Provide the (X, Y) coordinate of the cell's center where the given text is located.  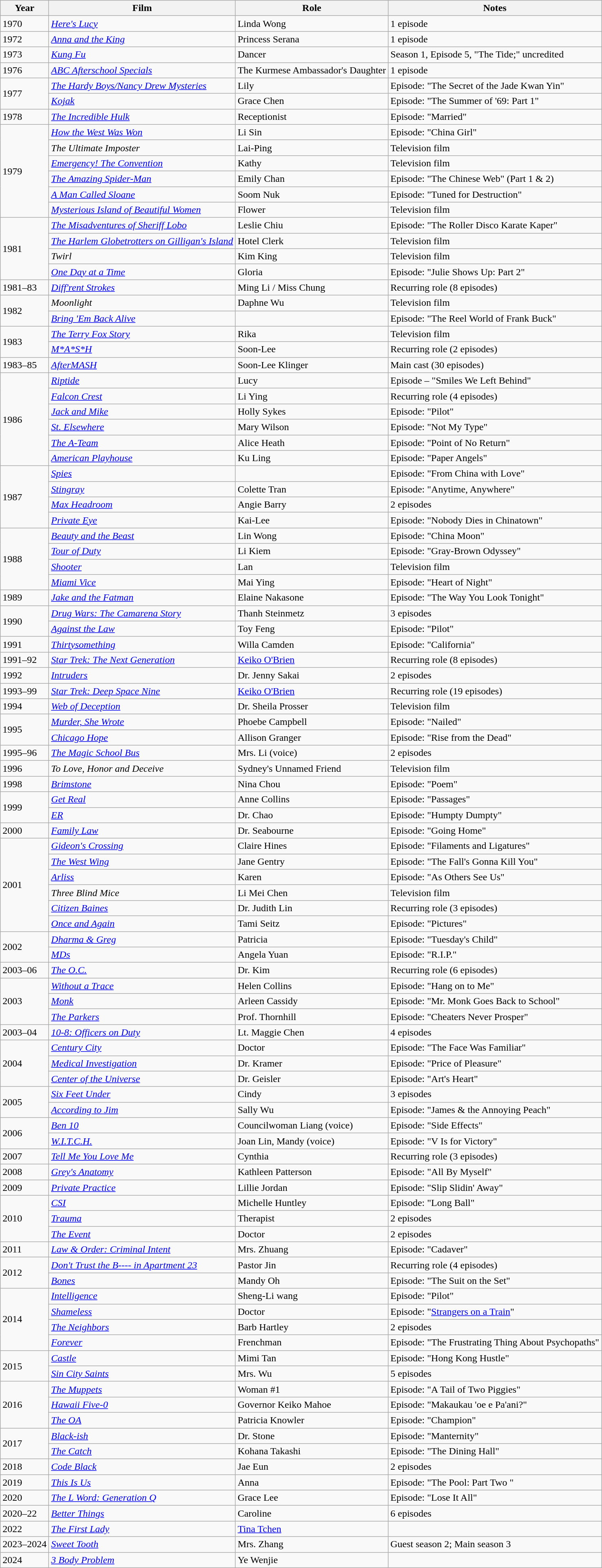
Kohana Takashi (312, 1451)
1981 (24, 249)
Lily (312, 86)
Mysterious Island of Beautiful Women (142, 210)
Li Kiem (312, 551)
1990 (24, 621)
Web of Deception (142, 707)
Li Ying (312, 396)
Get Real (142, 799)
Jane Gentry (312, 861)
Episode: "Champion" (495, 1420)
Daphne Wu (312, 303)
1979 (24, 171)
Holly Sykes (312, 411)
The Amazing Spider-Man (142, 179)
Trauma (142, 1219)
Recurring role (2 episodes) (495, 349)
Receptionist (312, 117)
1989 (24, 598)
5 episodes (495, 1374)
1987 (24, 497)
Colette Tran (312, 489)
Episode: "Manternity" (495, 1435)
Episode: "Side Effects" (495, 1125)
ABC Afterschool Specials (142, 70)
The O.C. (142, 970)
Mandy Oh (312, 1281)
1973 (24, 55)
Kathleen Patterson (312, 1172)
Main cast (30 episodes) (495, 365)
Sally Wu (312, 1110)
Bones (142, 1281)
Notes (495, 8)
Nina Chou (312, 784)
1972 (24, 39)
Phoebe Campbell (312, 722)
Episode: "Slip Slidin' Away" (495, 1188)
Castle (142, 1358)
Mrs. Zhuang (312, 1250)
Episode: "Makaukau 'oe e Pa'ani?" (495, 1405)
Max Headroom (142, 505)
Lt. Maggie Chen (312, 1032)
The Magic School Bus (142, 753)
Sheng-Li wang (312, 1296)
Li Mei Chen (312, 892)
Episode: "The Secret of the Jade Kwan Yin" (495, 86)
Kim King (312, 256)
Film (142, 8)
1991 (24, 644)
Episode: "China Moon" (495, 536)
Hawaii Five-0 (142, 1405)
1996 (24, 769)
2004 (24, 1063)
Code Black (142, 1467)
Episode: "As Others See Us" (495, 877)
To Love, Honor and Deceive (142, 769)
Tour of Duty (142, 551)
2002 (24, 947)
Episode: "Point of No Return" (495, 442)
Episode: "The Suit on the Set" (495, 1281)
Drug Wars: The Camarena Story (142, 613)
Jake and the Fatman (142, 598)
2010 (24, 1219)
Emily Chan (312, 179)
Against the Law (142, 629)
Brimstone (142, 784)
W.I.T.C.H. (142, 1141)
Private Practice (142, 1188)
Alice Heath (312, 442)
Year (24, 8)
Episode: "Hang on to Me" (495, 986)
1992 (24, 675)
1983 (24, 342)
Frenchman (312, 1343)
Century City (142, 1048)
Lillie Jordan (312, 1188)
Episode: "California" (495, 644)
Emergency! The Convention (142, 163)
3 Body Problem (142, 1560)
American Playhouse (142, 458)
Dr. Sheila Prosser (312, 707)
The Hardy Boys/Nancy Drew Mysteries (142, 86)
Medical Investigation (142, 1063)
The Harlem Globetrotters on Gilligan's Island (142, 241)
Episode: "Tuesday's Child" (495, 939)
2016 (24, 1405)
Dr. Judith Lin (312, 908)
Joan Lin, Mandy (voice) (312, 1141)
Willa Camden (312, 644)
Lan (312, 567)
Episode: "Married" (495, 117)
Angela Yuan (312, 955)
Lai-Ping (312, 148)
Soon-Lee (312, 349)
Soom Nuk (312, 194)
Patricia Knowler (312, 1420)
MDs (142, 955)
4 episodes (495, 1032)
Toy Feng (312, 629)
Episode: "Not My Type" (495, 427)
Recurring role (6 episodes) (495, 970)
2001 (24, 885)
Gideon's Crossing (142, 846)
Patricia (312, 939)
Here's Lucy (142, 24)
Episode: "Art's Heart" (495, 1079)
The Ultimate Imposter (142, 148)
Episode: "Passages" (495, 799)
Mrs. Wu (312, 1374)
Dr. Seabourne (312, 830)
Rika (312, 334)
Lucy (312, 380)
Ben 10 (142, 1125)
Arleen Cassidy (312, 1001)
Governor Keiko Mahoe (312, 1405)
Episode: "R.I.P." (495, 955)
Claire Hines (312, 846)
Pastor Jin (312, 1265)
Mrs. Zhang (312, 1544)
2012 (24, 1273)
Episode: "Paper Angels" (495, 458)
2017 (24, 1443)
Episode: "A Tail of Two Piggies" (495, 1389)
Episode: "From China with Love" (495, 474)
Tami Seitz (312, 923)
The Neighbors (142, 1327)
Episode: "Cheaters Never Prosper" (495, 1017)
2022 (24, 1529)
Episode: "The Fall's Gonna Kill You" (495, 861)
CSI (142, 1203)
2007 (24, 1156)
Private Eye (142, 520)
The Incredible Hulk (142, 117)
1976 (24, 70)
Episode: "Humpty Dumpty" (495, 815)
Episode: "Price of Pleasure" (495, 1063)
2023–2024 (24, 1544)
Episode: "All By Myself" (495, 1172)
Sin City Saints (142, 1374)
Without a Trace (142, 986)
Dharma & Greg (142, 939)
Episode: "The Summer of '69: Part 1" (495, 101)
2015 (24, 1366)
Grace Lee (312, 1498)
2008 (24, 1172)
Grace Chen (312, 101)
Episode: "V Is for Victory" (495, 1141)
2011 (24, 1250)
Don't Trust the B---- in Apartment 23 (142, 1265)
Episode: "Strangers on a Train" (495, 1312)
The First Lady (142, 1529)
Bring 'Em Back Alive (142, 318)
Recurring role (19 episodes) (495, 691)
Shameless (142, 1312)
Intelligence (142, 1296)
Episode: "Pictures" (495, 923)
Episode: "Filaments and Ligatures" (495, 846)
Star Trek: The Next Generation (142, 660)
Mrs. Li (voice) (312, 753)
The West Wing (142, 861)
Intruders (142, 675)
Episode: "Anytime, Anywhere" (495, 489)
Episode: "Cadaver" (495, 1250)
Beauty and the Beast (142, 536)
Cindy (312, 1094)
Kathy (312, 163)
10-8: Officers on Duty (142, 1032)
2003–06 (24, 970)
Dr. Kramer (312, 1063)
Episode: "Lose It All" (495, 1498)
Elaine Nakasone (312, 598)
Episode: "China Girl" (495, 132)
Spies (142, 474)
Thanh Steinmetz (312, 613)
2006 (24, 1133)
A Man Called Sloane (142, 194)
Star Trek: Deep Space Nine (142, 691)
Episode: "Rise from the Dead" (495, 738)
Councilwoman Liang (voice) (312, 1125)
2014 (24, 1319)
Flower (312, 210)
M*A*S*H (142, 349)
1994 (24, 707)
Miami Vice (142, 582)
Dr. Chao (312, 815)
One Day at a Time (142, 272)
Hotel Clerk (312, 241)
Moonlight (142, 303)
Episode: "Long Ball" (495, 1203)
Sydney's Unnamed Friend (312, 769)
Tell Me You Love Me (142, 1156)
1991–92 (24, 660)
Barb Hartley (312, 1327)
Riptide (142, 380)
Chicago Hope (142, 738)
The Misadventures of Sheriff Lobo (142, 225)
Three Blind Mice (142, 892)
2009 (24, 1188)
1988 (24, 559)
The Muppets (142, 1389)
2003–04 (24, 1032)
Citizen Baines (142, 908)
1977 (24, 93)
According to Jim (142, 1110)
Gloria (312, 272)
Michelle Huntley (312, 1203)
The A-Team (142, 442)
The Parkers (142, 1017)
Kai-Lee (312, 520)
1981–83 (24, 287)
Jack and Mike (142, 411)
Better Things (142, 1513)
AfterMASH (142, 365)
1986 (24, 419)
Ming Li / Miss Chung (312, 287)
1995–96 (24, 753)
Episode: "Gray-Brown Odyssey" (495, 551)
Dr. Stone (312, 1435)
Murder, She Wrote (142, 722)
Ye Wenjie (312, 1560)
Role (312, 8)
Kung Fu (142, 55)
1998 (24, 784)
2024 (24, 1560)
Shooter (142, 567)
Six Feet Under (142, 1094)
Diff'rent Strokes (142, 287)
Episode: "The Face Was Familiar" (495, 1048)
Dr. Geisler (312, 1079)
Soon-Lee Klinger (312, 365)
Kojak (142, 101)
Sweet Tooth (142, 1544)
Mimi Tan (312, 1358)
1993–99 (24, 691)
Episode: "Mr. Monk Goes Back to School" (495, 1001)
Monk (142, 1001)
Episode: "Tuned for Destruction" (495, 194)
Black-ish (142, 1435)
1999 (24, 807)
Episode: "The Way You Look Tonight" (495, 598)
Episode: "Poem" (495, 784)
Thirtysomething (142, 644)
Cynthia (312, 1156)
2019 (24, 1482)
Jae Eun (312, 1467)
Twirl (142, 256)
The OA (142, 1420)
Law & Order: Criminal Intent (142, 1250)
Episode: "The Reel World of Frank Buck" (495, 318)
Princess Serana (312, 39)
Episode: "Julie Shows Up: Part 2" (495, 272)
Angie Barry (312, 505)
Ku Ling (312, 458)
2020–22 (24, 1513)
Stingray (142, 489)
Episode: "The Frustrating Thing About Psychopaths" (495, 1343)
Anne Collins (312, 799)
Woman #1 (312, 1389)
The Catch (142, 1451)
1970 (24, 24)
Anna (312, 1482)
St. Elsewhere (142, 427)
2020 (24, 1498)
Season 1, Episode 5, "The Tide;" uncredited (495, 55)
Dr. Jenny Sakai (312, 675)
Episode: "Hong Kong Hustle" (495, 1358)
6 episodes (495, 1513)
1995 (24, 730)
Karen (312, 877)
Mai Ying (312, 582)
The Kurmese Ambassador's Daughter (312, 70)
Episode: "Going Home" (495, 830)
Leslie Chiu (312, 225)
The Event (142, 1234)
Falcon Crest (142, 396)
Linda Wong (312, 24)
1978 (24, 117)
2018 (24, 1467)
Allison Granger (312, 738)
Episode: "The Chinese Web" (Part 1 & 2) (495, 179)
Episode: "The Pool: Part Two " (495, 1482)
Grey's Anatomy (142, 1172)
Episode: "Nobody Dies in Chinatown" (495, 520)
The L Word: Generation Q (142, 1498)
Episode: "Nailed" (495, 722)
Family Law (142, 830)
Helen Collins (312, 986)
1983–85 (24, 365)
Dr. Kim (312, 970)
Caroline (312, 1513)
2005 (24, 1102)
Once and Again (142, 923)
1982 (24, 311)
Anna and the King (142, 39)
Episode: "James & the Annoying Peach" (495, 1110)
Forever (142, 1343)
Li Sin (312, 132)
Arliss (142, 877)
Dancer (312, 55)
2003 (24, 1001)
Episode: "The Dining Hall" (495, 1451)
Mary Wilson (312, 427)
Tina Tchen (312, 1529)
Episode: "Heart of Night" (495, 582)
Prof. Thornhill (312, 1017)
2000 (24, 830)
Center of the Universe (142, 1079)
ER (142, 815)
Episode: "The Roller Disco Karate Kaper" (495, 225)
Lin Wong (312, 536)
Guest season 2; Main season 3 (495, 1544)
The Terry Fox Story (142, 334)
Therapist (312, 1219)
Episode – "Smiles We Left Behind" (495, 380)
How the West Was Won (142, 132)
This Is Us (142, 1482)
